For the text-containing cell, return its midpoint in [x, y] coordinate format. 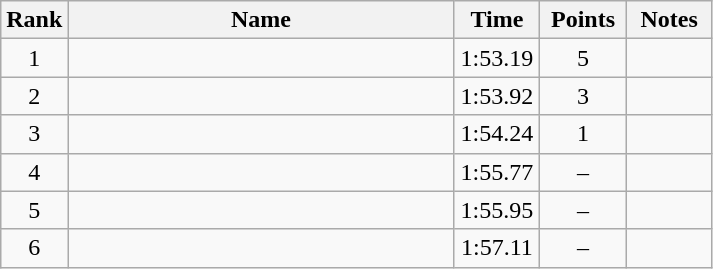
Name [261, 20]
1:53.19 [497, 58]
1:57.11 [497, 248]
6 [34, 248]
Rank [34, 20]
1:55.95 [497, 210]
2 [34, 96]
1:55.77 [497, 172]
Time [497, 20]
1:54.24 [497, 134]
1:53.92 [497, 96]
Points [583, 20]
Notes [669, 20]
4 [34, 172]
